Locate the cell with the specified text and output its [X, Y] center coordinate. 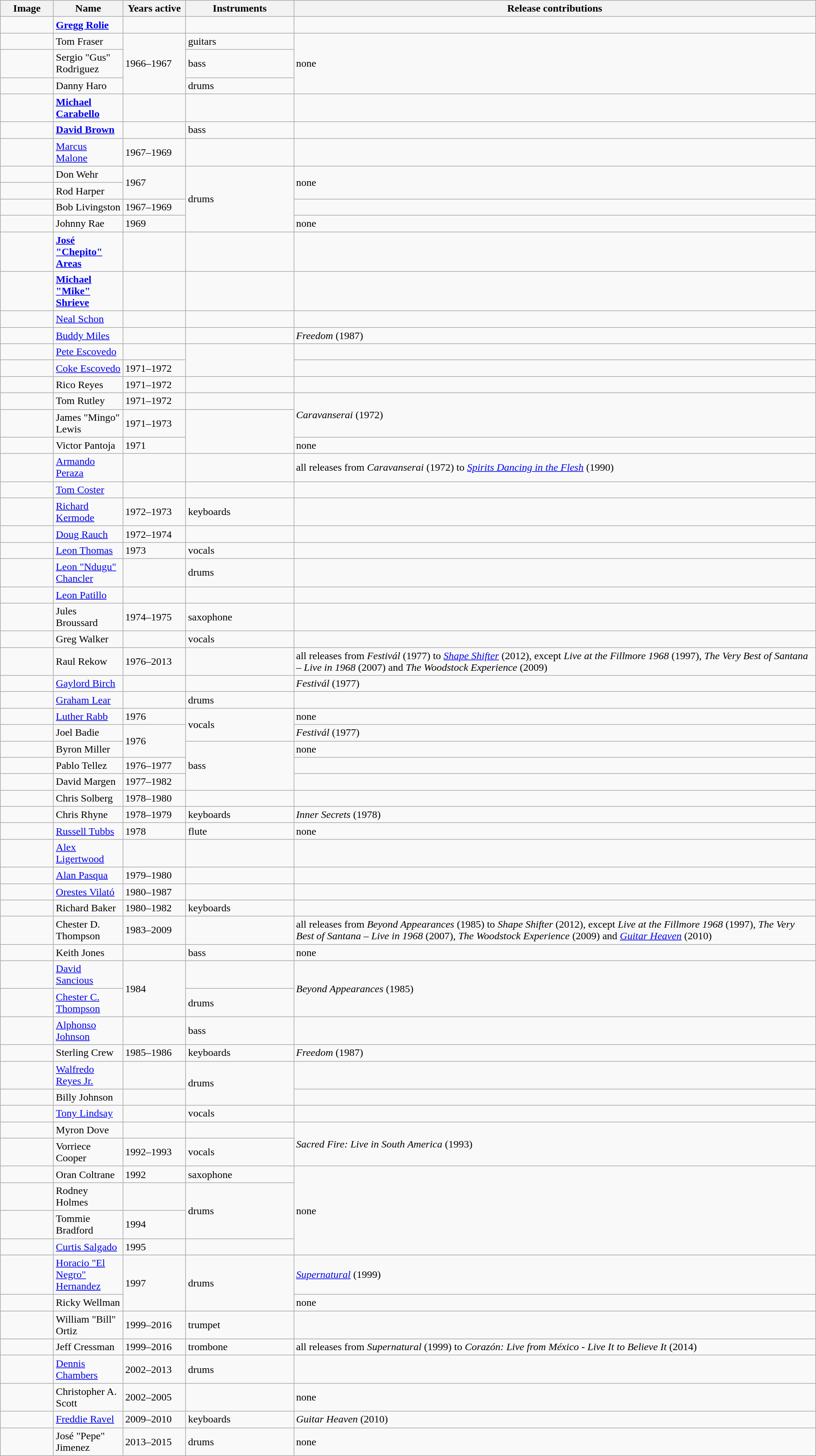
2009–2010 [154, 1419]
Chester D. Thompson [88, 930]
Tommie Bradford [88, 1225]
1971–1973 [154, 423]
Curtis Salgado [88, 1246]
1978–1980 [154, 798]
Pablo Tellez [88, 765]
all releases from Caravanserai (1972) to Spirits Dancing in the Flesh (1990) [554, 467]
Luther Rabb [88, 716]
Joel Badie [88, 733]
Tony Lindsay [88, 1114]
Russell Tubbs [88, 831]
1994 [154, 1225]
Caravanserai (1972) [554, 415]
Tom Rutley [88, 401]
Coke Escovedo [88, 368]
Byron Miller [88, 749]
1974–1975 [154, 617]
1967 [154, 182]
Chester C. Thompson [88, 1003]
1971 [154, 445]
Myron Dove [88, 1130]
Richard Baker [88, 908]
2002–2005 [154, 1397]
Christopher A. Scott [88, 1397]
Alex Ligertwood [88, 853]
1980–1987 [154, 892]
Sterling Crew [88, 1053]
Billy Johnson [88, 1097]
Tom Coster [88, 490]
Gregg Rolie [88, 25]
guitars [239, 41]
1978–1979 [154, 814]
1992–1993 [154, 1152]
Rico Reyes [88, 385]
2013–2015 [154, 1441]
David Margen [88, 782]
Michael "Mike" Shrieve [88, 291]
Pete Escovedo [88, 352]
1969 [154, 223]
1976–1977 [154, 765]
Leon Patillo [88, 595]
David Sancious [88, 975]
Michael Carabello [88, 108]
1977–1982 [154, 782]
Horacio "El Negro" Hernandez [88, 1275]
Walfredo Reyes Jr. [88, 1075]
1973 [154, 550]
Guitar Heaven (2010) [554, 1419]
Buddy Miles [88, 336]
2002–2013 [154, 1369]
1985–1986 [154, 1053]
Alan Pasqua [88, 875]
Jules Broussard [88, 617]
1997 [154, 1283]
Gaylord Birch [88, 684]
Doug Rauch [88, 534]
Keith Jones [88, 953]
Jeff Cressman [88, 1347]
1992 [154, 1174]
Inner Secrets (1978) [554, 814]
Chris Solberg [88, 798]
Danny Haro [88, 86]
Bob Livingston [88, 207]
Leon Thomas [88, 550]
James "Mingo" Lewis [88, 423]
Armando Peraza [88, 467]
Rodney Holmes [88, 1196]
José "Pepe" Jimenez [88, 1441]
Beyond Appearances (1985) [554, 989]
Sergio "Gus" Rodriguez [88, 64]
1966–1967 [154, 64]
Release contributions [554, 9]
Leon "Ndugu" Chancler [88, 572]
Vorriece Cooper [88, 1152]
Tom Fraser [88, 41]
1995 [154, 1246]
Graham Lear [88, 700]
trombone [239, 1347]
1983–2009 [154, 930]
1980–1982 [154, 908]
Johnny Rae [88, 223]
Alphonso Johnson [88, 1031]
Ricky Wellman [88, 1303]
1972–1973 [154, 512]
Dennis Chambers [88, 1369]
Name [88, 9]
Victor Pantoja [88, 445]
José "Chepito" Areas [88, 251]
Neal Schon [88, 319]
1984 [154, 989]
Marcus Malone [88, 152]
all releases from Supernatural (1999) to Corazón: Live from México - Live It to Believe It (2014) [554, 1347]
Instruments [239, 9]
Image [27, 9]
David Brown [88, 130]
Greg Walker [88, 639]
1978 [154, 831]
Years active [154, 9]
1976–2013 [154, 662]
Orestes Vilató [88, 892]
Freddie Ravel [88, 1419]
trumpet [239, 1325]
Rod Harper [88, 191]
1972–1974 [154, 534]
Sacred Fire: Live in South America (1993) [554, 1144]
Don Wehr [88, 174]
Raul Rekow [88, 662]
flute [239, 831]
Richard Kermode [88, 512]
1979–1980 [154, 875]
William "Bill" Ortiz [88, 1325]
Oran Coltrane [88, 1174]
Supernatural (1999) [554, 1275]
Chris Rhyne [88, 814]
